For the text-containing cell, return its midpoint in (x, y) coordinate format. 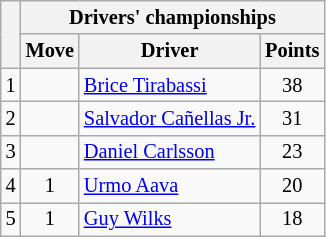
23 (292, 152)
Drivers' championships (173, 17)
Guy Wilks (170, 219)
Urmo Aava (170, 186)
Brice Tirabassi (170, 85)
Daniel Carlsson (170, 152)
2 (11, 118)
Driver (170, 51)
5 (11, 219)
20 (292, 186)
31 (292, 118)
Points (292, 51)
38 (292, 85)
Move (50, 51)
3 (11, 152)
18 (292, 219)
4 (11, 186)
Salvador Cañellas Jr. (170, 118)
